Identify which cell holds the provided text, then report its [x, y] central coordinate. 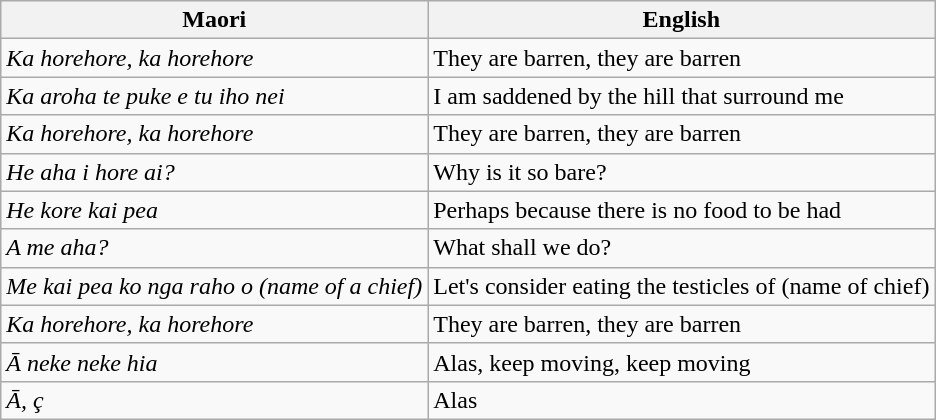
He kore kai pea [214, 210]
Let's consider eating the testicles of (name of chief) [682, 286]
Maori [214, 20]
What shall we do? [682, 248]
He aha i hore ai? [214, 172]
Why is it so bare? [682, 172]
English [682, 20]
Alas [682, 400]
Alas, keep moving, keep moving [682, 362]
I am saddened by the hill that surround me [682, 96]
Ā, ç [214, 400]
Ā neke neke hia [214, 362]
Me kai pea ko nga raho o (name of a chief) [214, 286]
A me aha? [214, 248]
Perhaps because there is no food to be had [682, 210]
Ka aroha te puke e tu iho nei [214, 96]
